Search for the cell housing the specified text and yield its [x, y] center coordinate. 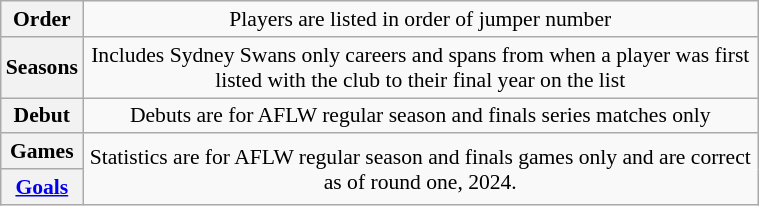
Includes Sydney Swans only careers and spans from when a player was first listed with the club to their final year on the list [420, 68]
Statistics are for AFLW regular season and finals games only and are correct as of round one, 2024. [420, 170]
Seasons [42, 68]
Debut [42, 116]
Goals [42, 187]
Games [42, 152]
Debuts are for AFLW regular season and finals series matches only [420, 116]
Order [42, 19]
Players are listed in order of jumper number [420, 19]
